Provide the (x, y) coordinate of the cell's center where the given text is located.  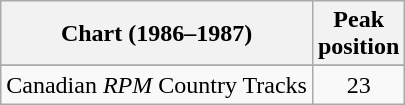
Canadian RPM Country Tracks (157, 85)
23 (358, 85)
Chart (1986–1987) (157, 34)
Peakposition (358, 34)
